Output the (X, Y) coordinate of the center of the cell containing the given text.  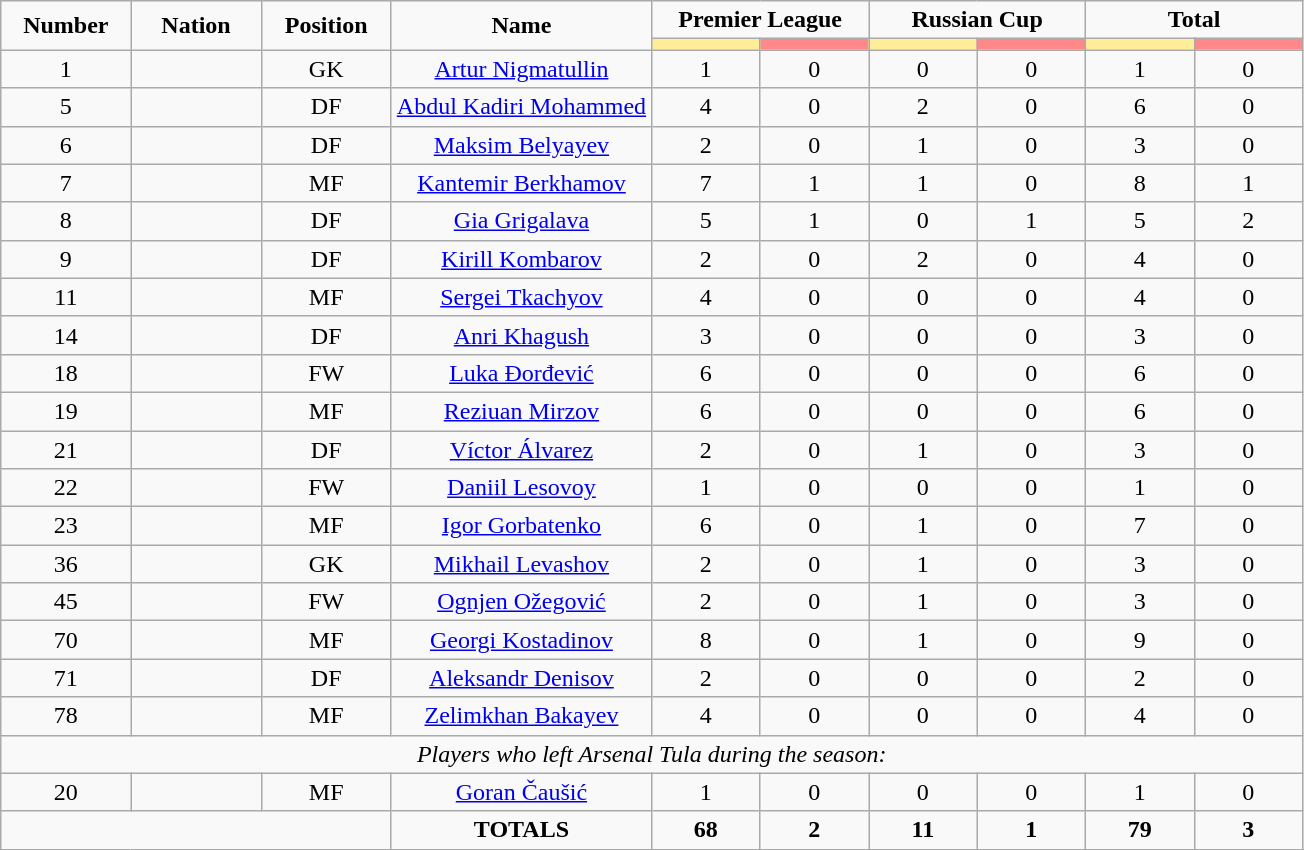
Ognjen Ožegović (521, 602)
79 (1140, 830)
23 (66, 526)
21 (66, 449)
Goran Čaušić (521, 792)
14 (66, 335)
19 (66, 411)
Number (66, 26)
78 (66, 716)
Anri Khagush (521, 335)
Sergei Tkachyov (521, 297)
68 (706, 830)
Artur Nigmatullin (521, 69)
36 (66, 564)
Luka Đorđević (521, 373)
Zelimkhan Bakayev (521, 716)
Kirill Kombarov (521, 259)
Players who left Arsenal Tula during the season: (652, 754)
Gia Grigalava (521, 221)
Total (1194, 20)
70 (66, 640)
Mikhail Levashov (521, 564)
Russian Cup (978, 20)
Premier League (760, 20)
Víctor Álvarez (521, 449)
71 (66, 678)
18 (66, 373)
Aleksandr Denisov (521, 678)
Reziuan Mirzov (521, 411)
20 (66, 792)
Nation (196, 26)
Name (521, 26)
Abdul Kadiri Mohammed (521, 107)
TOTALS (521, 830)
Kantemir Berkhamov (521, 183)
Position (326, 26)
Maksim Belyayev (521, 145)
Igor Gorbatenko (521, 526)
Daniil Lesovoy (521, 488)
22 (66, 488)
Georgi Kostadinov (521, 640)
45 (66, 602)
